Pinpoint the cell where the given text exists, returning its [x, y] midpoint coordinate. 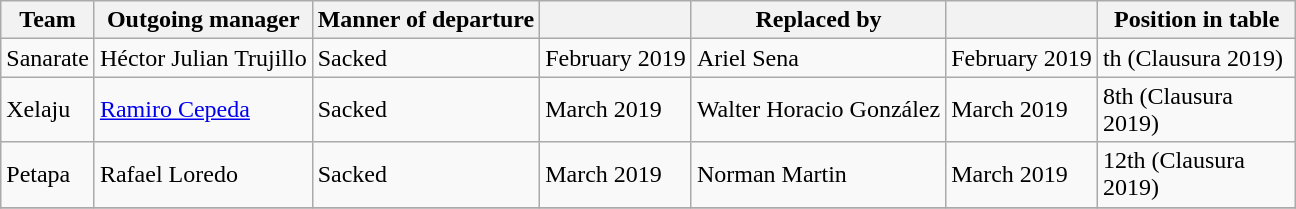
Outgoing manager [203, 20]
Sanarate [48, 58]
Ramiro Cepeda [203, 110]
Norman Martin [818, 174]
12th (Clausura 2019) [1196, 174]
Xelaju [48, 110]
8th (Clausura 2019) [1196, 110]
Ariel Sena [818, 58]
Position in table [1196, 20]
Team [48, 20]
Héctor Julian Trujillo [203, 58]
Walter Horacio González [818, 110]
Replaced by [818, 20]
th (Clausura 2019) [1196, 58]
Petapa [48, 174]
Manner of departure [426, 20]
Rafael Loredo [203, 174]
